Search for the cell housing the specified text and yield its (x, y) center coordinate. 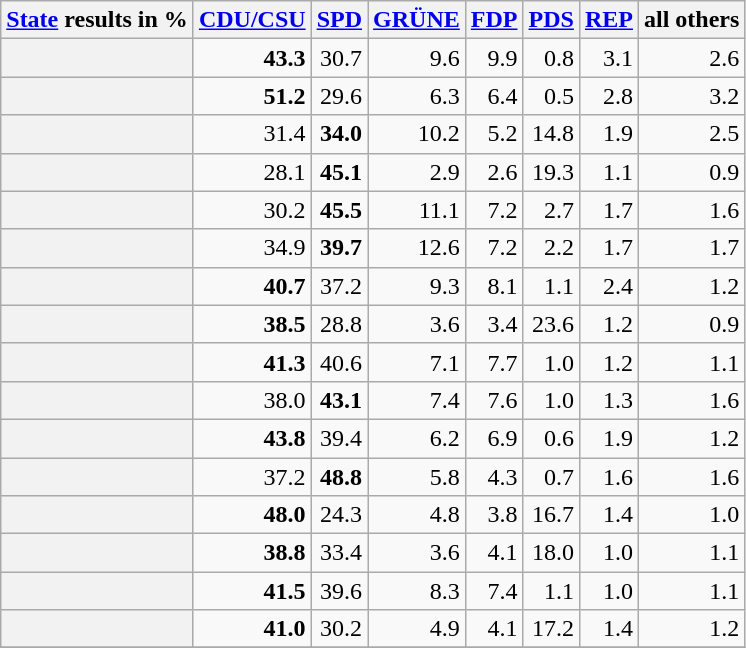
16.7 (551, 515)
39.4 (339, 438)
3.8 (494, 515)
29.6 (339, 96)
28.1 (252, 172)
51.2 (252, 96)
6.3 (417, 96)
8.3 (417, 591)
2.4 (608, 286)
GRÜNE (417, 20)
4.8 (417, 515)
38.8 (252, 553)
43.8 (252, 438)
0.6 (551, 438)
REP (608, 20)
SPD (339, 20)
2.7 (551, 210)
30.7 (339, 58)
38.5 (252, 324)
8.1 (494, 286)
3.4 (494, 324)
7.7 (494, 362)
43.1 (339, 400)
2.2 (551, 248)
2.8 (608, 96)
40.7 (252, 286)
31.4 (252, 134)
7.1 (417, 362)
5.2 (494, 134)
0.7 (551, 477)
5.8 (417, 477)
19.3 (551, 172)
45.5 (339, 210)
17.2 (551, 629)
FDP (494, 20)
39.7 (339, 248)
39.6 (339, 591)
3.1 (608, 58)
45.1 (339, 172)
all others (691, 20)
6.4 (494, 96)
34.9 (252, 248)
7.6 (494, 400)
18.0 (551, 553)
33.4 (339, 553)
0.8 (551, 58)
4.3 (494, 477)
6.2 (417, 438)
CDU/CSU (252, 20)
41.3 (252, 362)
48.8 (339, 477)
State results in % (98, 20)
2.5 (691, 134)
38.0 (252, 400)
1.3 (608, 400)
41.0 (252, 629)
34.0 (339, 134)
24.3 (339, 515)
4.9 (417, 629)
23.6 (551, 324)
14.8 (551, 134)
2.9 (417, 172)
9.9 (494, 58)
48.0 (252, 515)
28.8 (339, 324)
10.2 (417, 134)
43.3 (252, 58)
3.2 (691, 96)
0.5 (551, 96)
9.3 (417, 286)
PDS (551, 20)
11.1 (417, 210)
40.6 (339, 362)
12.6 (417, 248)
41.5 (252, 591)
9.6 (417, 58)
6.9 (494, 438)
